Provide the [x, y] coordinate of the cell's center where the given text is located.  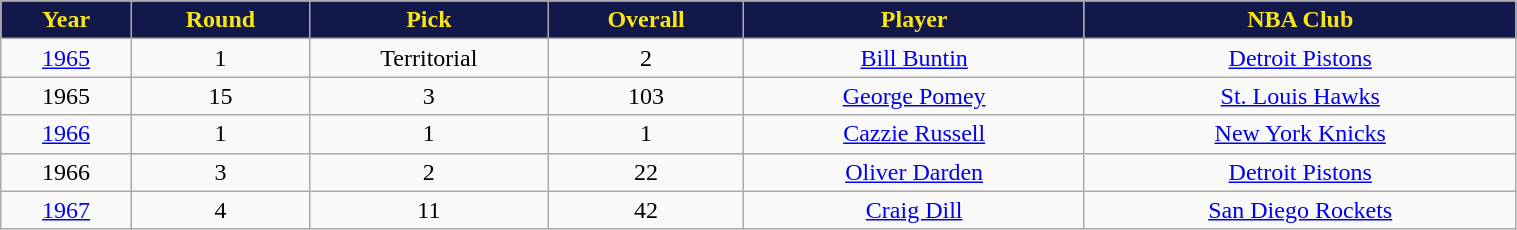
Year [66, 20]
4 [220, 210]
Overall [646, 20]
San Diego Rockets [1300, 210]
Pick [428, 20]
15 [220, 96]
Territorial [428, 58]
NBA Club [1300, 20]
Craig Dill [914, 210]
New York Knicks [1300, 134]
11 [428, 210]
Player [914, 20]
103 [646, 96]
Bill Buntin [914, 58]
42 [646, 210]
Cazzie Russell [914, 134]
St. Louis Hawks [1300, 96]
22 [646, 172]
Oliver Darden [914, 172]
George Pomey [914, 96]
1967 [66, 210]
Round [220, 20]
